Scan for the cell matching the given text and deliver its (X, Y) coordinate at center. 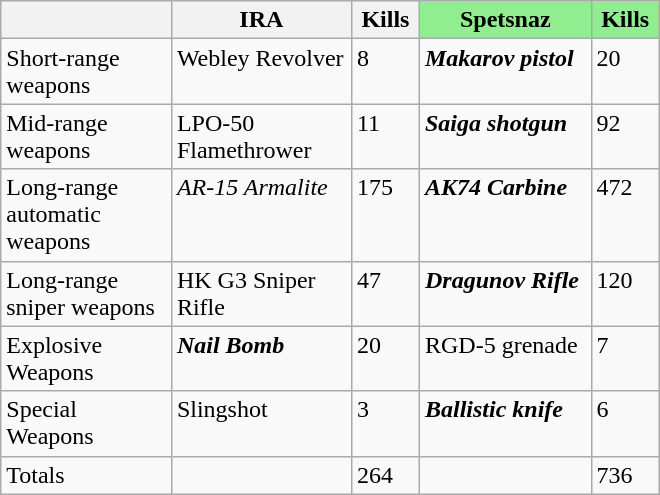
Makarov pistol (505, 72)
RGD-5 grenade (505, 358)
IRA (261, 20)
92 (625, 136)
Nail Bomb (261, 358)
Long-range sniper weapons (86, 294)
47 (385, 294)
AR-15 Armalite (261, 215)
Spetsnaz (505, 20)
Short-range weapons (86, 72)
Explosive Weapons (86, 358)
8 (385, 72)
6 (625, 424)
Slingshot (261, 424)
120 (625, 294)
Dragunov Rifle (505, 294)
175 (385, 215)
Ballistic knife (505, 424)
AK74 Carbine (505, 215)
Mid-range weapons (86, 136)
264 (385, 475)
LPO-50 Flamethrower (261, 136)
7 (625, 358)
Webley Revolver (261, 72)
Saiga shotgun (505, 136)
Special Weapons (86, 424)
736 (625, 475)
3 (385, 424)
Long-range automatic weapons (86, 215)
Totals (86, 475)
HK G3 Sniper Rifle (261, 294)
472 (625, 215)
11 (385, 136)
